Find where the given text appears and provide that cell's center as (X, Y) coordinate. 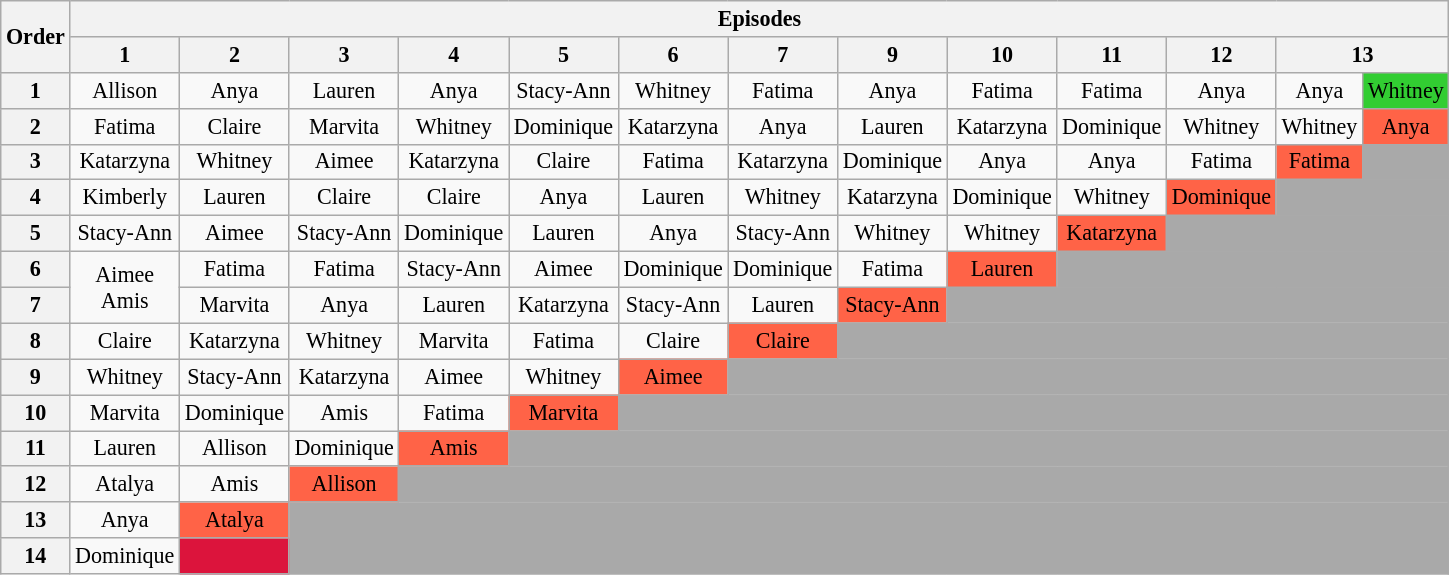
AimeeAmis (125, 287)
Order (36, 36)
Kimberly (125, 198)
Episodes (760, 18)
8 (36, 341)
14 (36, 556)
